Search for the cell housing the specified text and yield its [x, y] center coordinate. 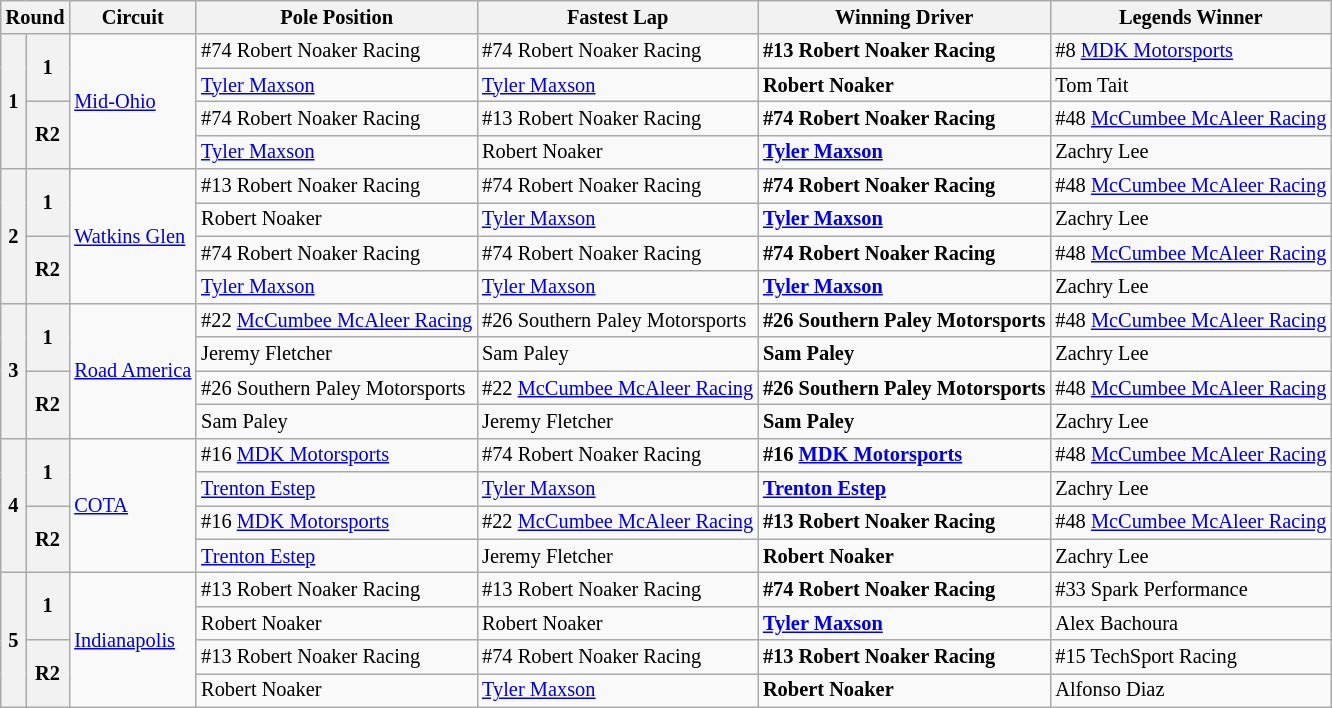
Road America [132, 370]
Fastest Lap [618, 17]
2 [14, 236]
Round [36, 17]
#15 TechSport Racing [1190, 657]
5 [14, 640]
Watkins Glen [132, 236]
#8 MDK Motorsports [1190, 51]
Winning Driver [904, 17]
COTA [132, 506]
Pole Position [336, 17]
Mid-Ohio [132, 102]
4 [14, 506]
Indianapolis [132, 640]
Circuit [132, 17]
Legends Winner [1190, 17]
Tom Tait [1190, 85]
3 [14, 370]
#33 Spark Performance [1190, 589]
Alfonso Diaz [1190, 690]
Alex Bachoura [1190, 623]
